Scan for the cell matching the given text and deliver its (x, y) coordinate at center. 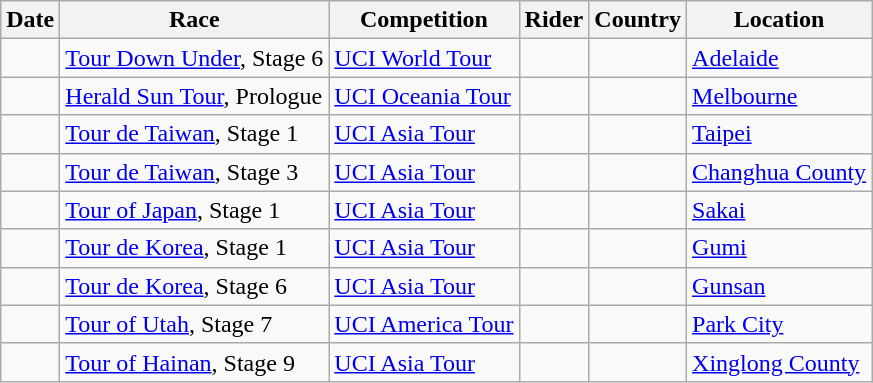
Tour of Japan, Stage 1 (194, 210)
Melbourne (780, 96)
Herald Sun Tour, Prologue (194, 96)
Tour of Utah, Stage 7 (194, 324)
Gumi (780, 248)
Competition (424, 20)
Sakai (780, 210)
Xinglong County (780, 362)
Taipei (780, 134)
UCI World Tour (424, 58)
Tour de Korea, Stage 6 (194, 286)
Country (638, 20)
Tour de Taiwan, Stage 3 (194, 172)
Gunsan (780, 286)
Adelaide (780, 58)
Tour de Korea, Stage 1 (194, 248)
UCI America Tour (424, 324)
Park City (780, 324)
Tour de Taiwan, Stage 1 (194, 134)
UCI Oceania Tour (424, 96)
Race (194, 20)
Location (780, 20)
Tour of Hainan, Stage 9 (194, 362)
Changhua County (780, 172)
Date (30, 20)
Tour Down Under, Stage 6 (194, 58)
Rider (554, 20)
